Scan for the cell matching the given text and deliver its [X, Y] coordinate at center. 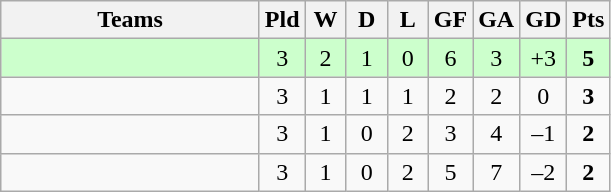
W [326, 20]
Teams [130, 20]
4 [496, 134]
Pld [282, 20]
Pts [588, 20]
–2 [544, 172]
+3 [544, 58]
–1 [544, 134]
GD [544, 20]
GA [496, 20]
7 [496, 172]
GF [450, 20]
6 [450, 58]
D [366, 20]
L [408, 20]
